Return (X, Y) of the center of cell containing provided text 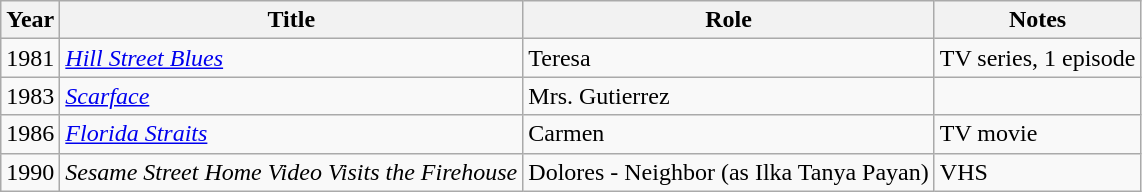
1990 (30, 172)
Dolores - Neighbor (as Ilka Tanya Payan) (728, 172)
VHS (1038, 172)
1986 (30, 134)
TV series, 1 episode (1038, 58)
1981 (30, 58)
Notes (1038, 20)
Carmen (728, 134)
Title (292, 20)
Sesame Street Home Video Visits the Firehouse (292, 172)
Scarface (292, 96)
Hill Street Blues (292, 58)
1983 (30, 96)
Year (30, 20)
TV movie (1038, 134)
Florida Straits (292, 134)
Teresa (728, 58)
Mrs. Gutierrez (728, 96)
Role (728, 20)
